Extract the (X, Y) coordinate from the center of the cell holding the provided text.  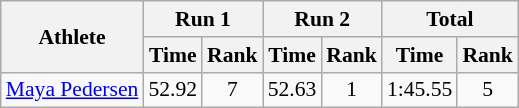
52.92 (172, 90)
Athlete (72, 36)
5 (488, 90)
1:45.55 (420, 90)
52.63 (292, 90)
7 (232, 90)
Run 1 (202, 19)
1 (352, 90)
Run 2 (322, 19)
Maya Pedersen (72, 90)
Total (450, 19)
